Capture the cell that displays the provided text and extract its [x, y] central coordinate. 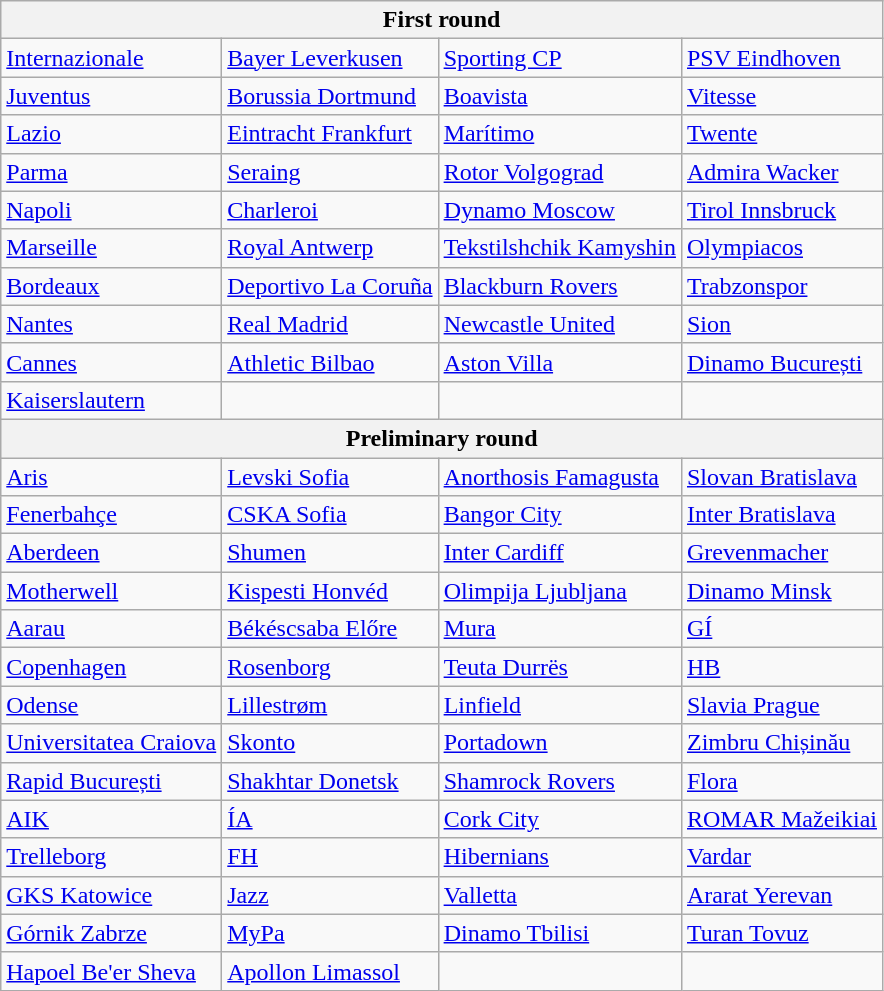
Inter Bratislava [782, 515]
Juventus [112, 96]
Fenerbahçe [112, 515]
Anorthosis Famagusta [560, 477]
Aston Villa [560, 362]
Parma [112, 172]
Royal Antwerp [330, 248]
Trelleborg [112, 857]
Marseille [112, 248]
Tirol Innsbruck [782, 210]
Górnik Zabrze [112, 933]
Slovan Bratislava [782, 477]
Portadown [560, 743]
Vardar [782, 857]
Shamrock Rovers [560, 781]
Trabzonspor [782, 286]
Olympiacos [782, 248]
Dinamo Minsk [782, 591]
Copenhagen [112, 667]
Twente [782, 134]
Odense [112, 705]
HB [782, 667]
FH [330, 857]
Hapoel Be'er Sheva [112, 971]
Admira Wacker [782, 172]
Newcastle United [560, 324]
Kaiserslautern [112, 400]
Ararat Yerevan [782, 895]
ÍA [330, 819]
Zimbru Chișinău [782, 743]
Dinamo Tbilisi [560, 933]
Vitesse [782, 96]
AIK [112, 819]
Rosenborg [330, 667]
Preliminary round [442, 438]
Motherwell [112, 591]
Universitatea Craiova [112, 743]
Cannes [112, 362]
Deportivo La Coruña [330, 286]
Shumen [330, 553]
Dinamo București [782, 362]
Apollon Limassol [330, 971]
Sporting CP [560, 58]
Lazio [112, 134]
Athletic Bilbao [330, 362]
Aberdeen [112, 553]
Charleroi [330, 210]
Linfield [560, 705]
Cork City [560, 819]
Rapid București [112, 781]
Olimpija Ljubljana [560, 591]
Valletta [560, 895]
Teuta Durrës [560, 667]
Slavia Prague [782, 705]
Turan Tovuz [782, 933]
Kispesti Honvéd [330, 591]
Eintracht Frankfurt [330, 134]
First round [442, 20]
Nantes [112, 324]
Levski Sofia [330, 477]
Jazz [330, 895]
Flora [782, 781]
Rotor Volgograd [560, 172]
GÍ [782, 629]
Marítimo [560, 134]
CSKA Sofia [330, 515]
Tekstilshchik Kamyshin [560, 248]
Boavista [560, 96]
Skonto [330, 743]
Dynamo Moscow [560, 210]
Aarau [112, 629]
Sion [782, 324]
Lillestrøm [330, 705]
Bayer Leverkusen [330, 58]
ROMAR Mažeikiai [782, 819]
Grevenmacher [782, 553]
Blackburn Rovers [560, 286]
Borussia Dortmund [330, 96]
Hibernians [560, 857]
Mura [560, 629]
Békéscsaba Előre [330, 629]
Seraing [330, 172]
GKS Katowice [112, 895]
MyPa [330, 933]
Real Madrid [330, 324]
Shakhtar Donetsk [330, 781]
Bordeaux [112, 286]
Napoli [112, 210]
Bangor City [560, 515]
Internazionale [112, 58]
Aris [112, 477]
Inter Cardiff [560, 553]
PSV Eindhoven [782, 58]
